Provide the [X, Y] coordinate of the cell's center where the given text is located.  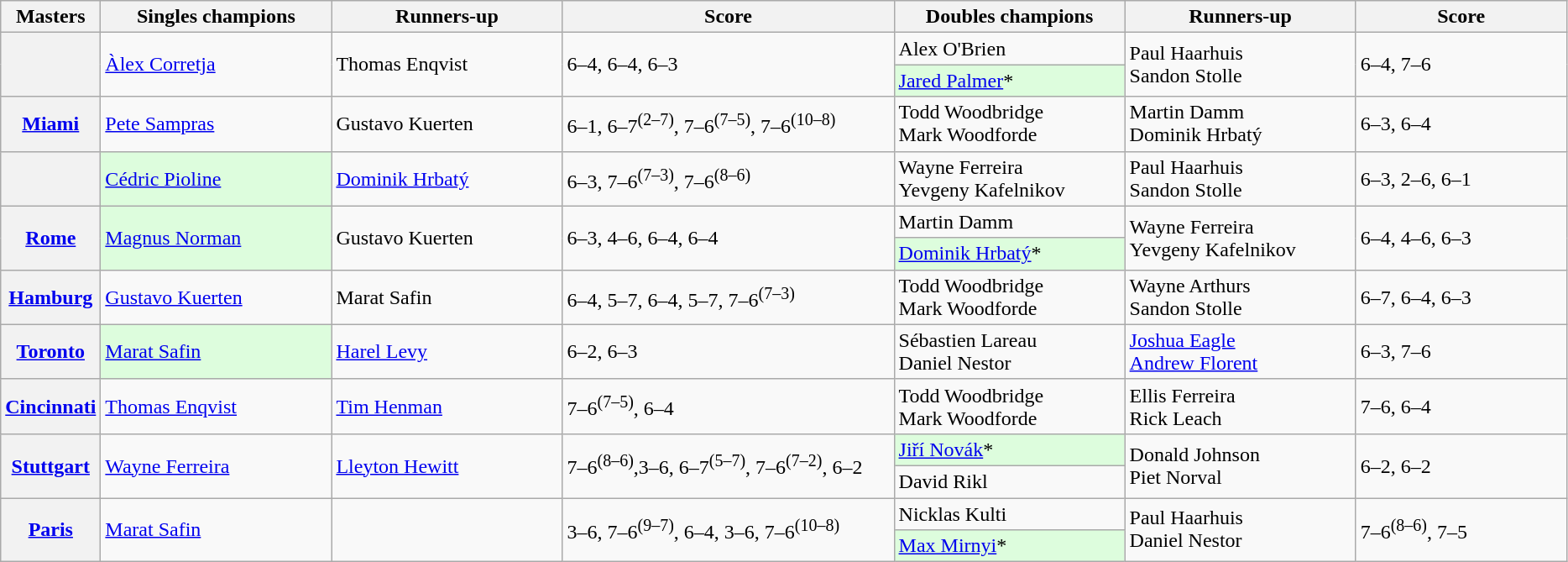
Ellis Ferreira Rick Leach [1241, 407]
6–7, 6–4, 6–3 [1461, 297]
Cincinnati [50, 407]
6–3, 4–6, 6–4, 6–4 [729, 238]
3–6, 7–6(9–7), 6–4, 3–6, 7–6(10–8) [729, 529]
Wayne Ferreira [217, 465]
6–2, 6–2 [1461, 465]
Miami [50, 124]
7–6(7–5), 6–4 [729, 407]
Toronto [50, 351]
Doubles champions [1009, 17]
Stuttgart [50, 465]
Paris [50, 529]
Cédric Pioline [217, 178]
Dominik Hrbatý* [1009, 254]
Tim Henman [447, 407]
Paul Haarhuis Daniel Nestor [1241, 529]
6–1, 6–7(2–7), 7–6(7–5), 7–6(10–8) [729, 124]
6–4, 4–6, 6–3 [1461, 238]
David Rikl [1009, 481]
7–6, 6–4 [1461, 407]
6–4, 5–7, 6–4, 5–7, 7–6(7–3) [729, 297]
Singles champions [217, 17]
Sébastien Lareau Daniel Nestor [1009, 351]
Max Mirnyi* [1009, 546]
6–4, 6–4, 6–3 [729, 65]
Joshua Eagle Andrew Florent [1241, 351]
Donald Johnson Piet Norval [1241, 465]
Nicklas Kulti [1009, 513]
Alex O'Brien [1009, 49]
Magnus Norman [217, 238]
Dominik Hrbatý [447, 178]
6–3, 7–6 [1461, 351]
Martin Damm [1009, 222]
7–6(8–6),3–6, 6–7(5–7), 7–6(7–2), 6–2 [729, 465]
Jared Palmer* [1009, 81]
Pete Sampras [217, 124]
7–6(8–6), 7–5 [1461, 529]
6–3, 2–6, 6–1 [1461, 178]
6–4, 7–6 [1461, 65]
Harel Levy [447, 351]
Àlex Corretja [217, 65]
Masters [50, 17]
Lleyton Hewitt [447, 465]
Hamburg [50, 297]
Rome [50, 238]
6–2, 6–3 [729, 351]
Jiří Novák* [1009, 449]
Wayne Arthurs Sandon Stolle [1241, 297]
6–3, 6–4 [1461, 124]
6–3, 7–6(7–3), 7–6(8–6) [729, 178]
Martin Damm Dominik Hrbatý [1241, 124]
